Pinpoint the cell where the given text exists, returning its (X, Y) midpoint coordinate. 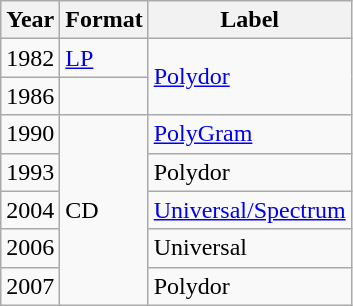
2004 (30, 210)
Universal (250, 248)
1990 (30, 134)
CD (104, 210)
Format (104, 20)
Label (250, 20)
1982 (30, 58)
1993 (30, 172)
Universal/Spectrum (250, 210)
1986 (30, 96)
2006 (30, 248)
2007 (30, 286)
Year (30, 20)
LP (104, 58)
PolyGram (250, 134)
